Output the (X, Y) coordinate of the center of the cell containing the given text.  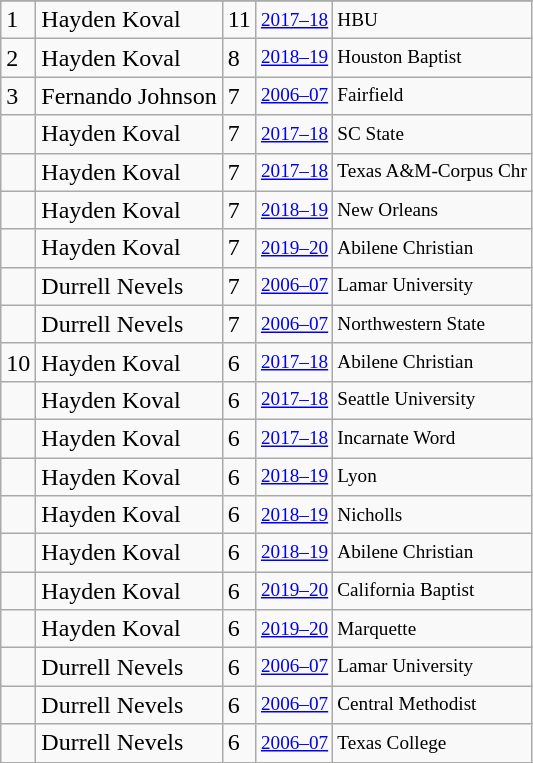
Northwestern State (432, 324)
11 (239, 20)
10 (18, 362)
2 (18, 58)
Lyon (432, 477)
Texas College (432, 743)
Seattle University (432, 400)
Texas A&M-Corpus Chr (432, 172)
HBU (432, 20)
California Baptist (432, 591)
New Orleans (432, 210)
Nicholls (432, 515)
Houston Baptist (432, 58)
8 (239, 58)
3 (18, 96)
Fernando Johnson (129, 96)
Incarnate Word (432, 438)
SC State (432, 134)
Central Methodist (432, 705)
Fairfield (432, 96)
1 (18, 20)
Marquette (432, 629)
